Determine the [x, y] coordinate at the center of the cell enclosing the given text.  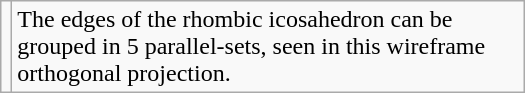
The edges of the rhombic icosahedron can be grouped in 5 parallel-sets, seen in this wireframe orthogonal projection. [268, 47]
